Identify which cell holds the provided text, then report its [X, Y] central coordinate. 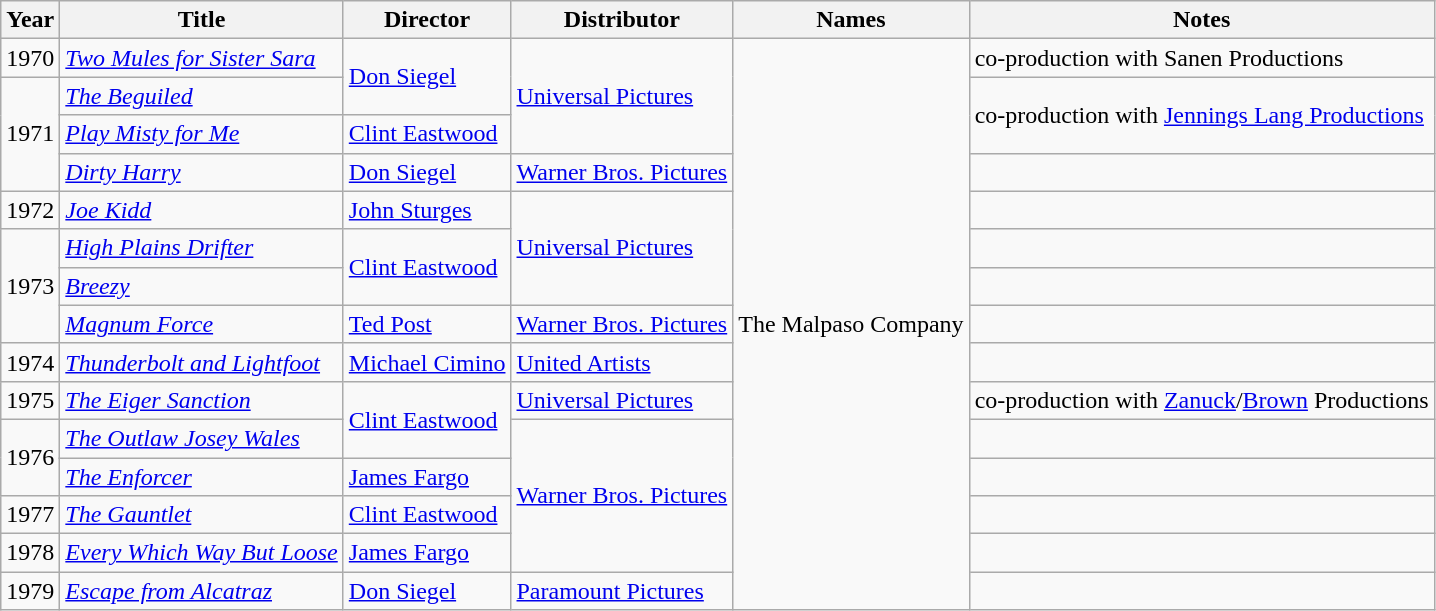
Distributor [622, 20]
Play Misty for Me [202, 134]
The Outlaw Josey Wales [202, 438]
1979 [30, 591]
Joe Kidd [202, 210]
The Eiger Sanction [202, 400]
The Gauntlet [202, 515]
High Plains Drifter [202, 248]
The Malpaso Company [851, 324]
1977 [30, 515]
Notes [1202, 20]
1973 [30, 286]
Year [30, 20]
1970 [30, 58]
1974 [30, 362]
1975 [30, 400]
Director [427, 20]
Ted Post [427, 324]
Thunderbolt and Lightfoot [202, 362]
co-production with Sanen Productions [1202, 58]
Two Mules for Sister Sara [202, 58]
Paramount Pictures [622, 591]
United Artists [622, 362]
Escape from Alcatraz [202, 591]
1976 [30, 457]
The Enforcer [202, 477]
Magnum Force [202, 324]
Michael Cimino [427, 362]
The Beguiled [202, 96]
1971 [30, 134]
John Sturges [427, 210]
1972 [30, 210]
Every Which Way But Loose [202, 553]
Dirty Harry [202, 172]
1978 [30, 553]
co-production with Zanuck/Brown Productions [1202, 400]
Breezy [202, 286]
Title [202, 20]
Names [851, 20]
co-production with Jennings Lang Productions [1202, 115]
